From the cell containing the given text, extract its center point as [x, y] coordinate. 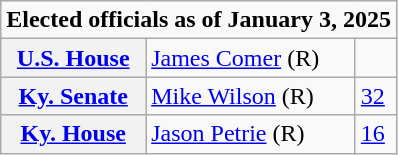
Mike Wilson (R) [251, 96]
James Comer (R) [251, 58]
Ky. Senate [74, 96]
U.S. House [74, 58]
32 [376, 96]
Elected officials as of January 3, 2025 [199, 20]
16 [376, 134]
Ky. House [74, 134]
Jason Petrie (R) [251, 134]
